Pinpoint the cell where the given text exists, returning its (X, Y) midpoint coordinate. 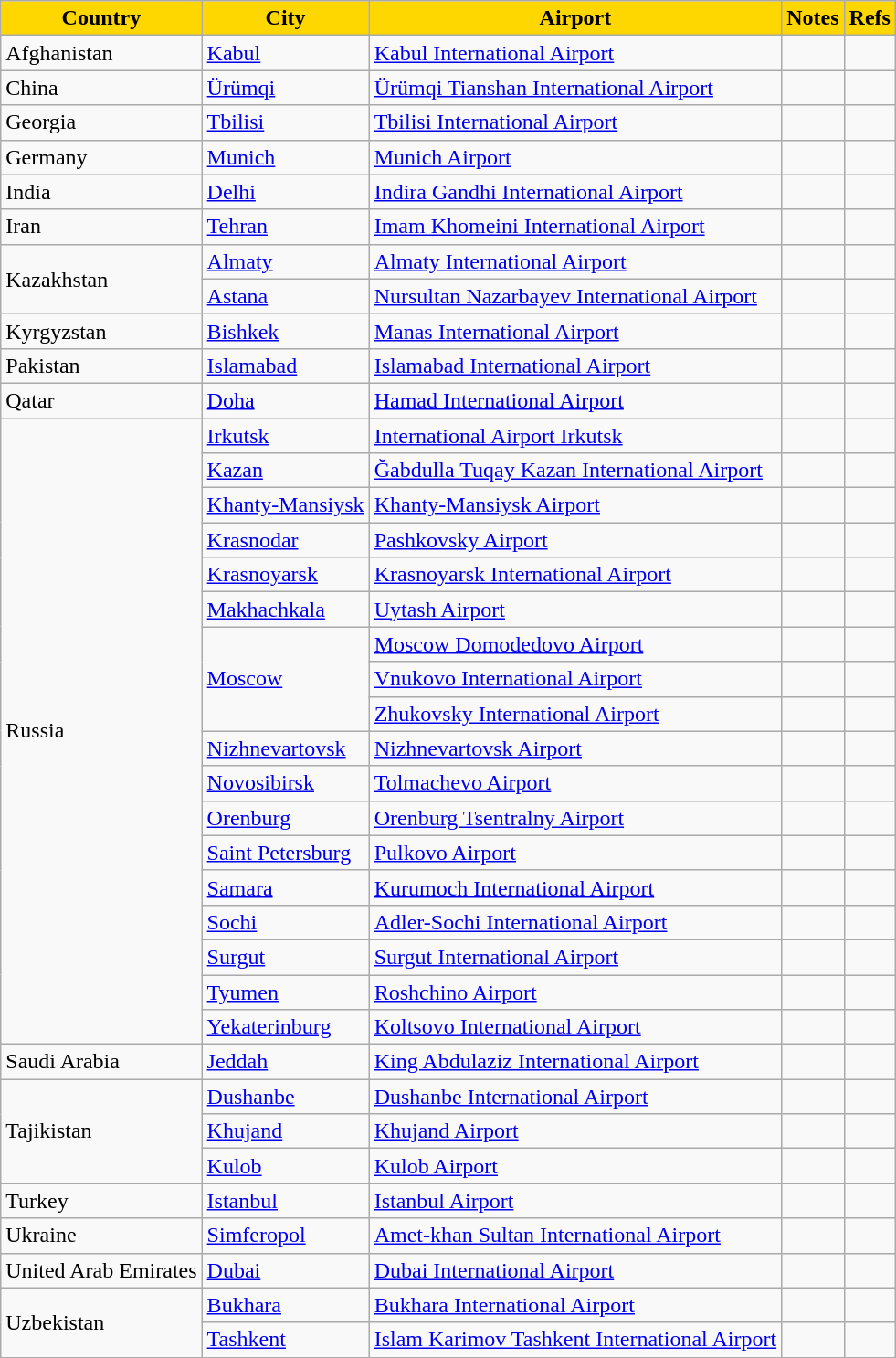
Jeddah (285, 1062)
Yekaterinburg (285, 1027)
Ürümqi (285, 88)
Orenburg (285, 818)
Krasnoyarsk International Airport (575, 575)
Nizhnevartovsk Airport (575, 748)
Country (101, 18)
Tajikistan (101, 1131)
Saint Petersburg (285, 853)
Khujand (285, 1131)
Georgia (101, 122)
Krasnodar (285, 540)
Simferopol (285, 1236)
Nursultan Nazarbayev International Airport (575, 296)
Kurumoch International Airport (575, 887)
Islam Karimov Tashkent International Airport (575, 1340)
Istanbul Airport (575, 1201)
Munich Airport (575, 157)
Turkey (101, 1201)
Doha (285, 400)
Afghanistan (101, 53)
Tbilisi International Airport (575, 122)
Uzbekistan (101, 1322)
Moscow (285, 679)
Pulkovo Airport (575, 853)
Munich (285, 157)
Indira Gandhi International Airport (575, 192)
Tehran (285, 227)
Imam Khomeini International Airport (575, 227)
Hamad International Airport (575, 400)
Kabul (285, 53)
Kyrgyzstan (101, 331)
Zhukovsky International Airport (575, 714)
Russia (101, 731)
Tbilisi (285, 122)
Khanty-Mansiysk Airport (575, 505)
Kabul International Airport (575, 53)
King Abdulaziz International Airport (575, 1062)
Irkutsk (285, 436)
Bukhara (285, 1305)
Makhachkala (285, 610)
Samara (285, 887)
Khujand Airport (575, 1131)
Bishkek (285, 331)
Amet-khan Sultan International Airport (575, 1236)
Novosibirsk (285, 783)
Saudi Arabia (101, 1062)
Koltsovo International Airport (575, 1027)
Khanty-Mansiysk (285, 505)
Almaty International Airport (575, 261)
Qatar (101, 400)
Moscow Domodedovo Airport (575, 644)
Adler-Sochi International Airport (575, 922)
Bukhara International Airport (575, 1305)
Manas International Airport (575, 331)
Surgut (285, 957)
Germany (101, 157)
Almaty (285, 261)
International Airport Irkutsk (575, 436)
Notes (813, 18)
Roshchino Airport (575, 992)
Tolmachevo Airport (575, 783)
Delhi (285, 192)
Ukraine (101, 1236)
Nizhnevartovsk (285, 748)
Kazan (285, 471)
Kulob Airport (575, 1166)
Kazakhstan (101, 279)
Islamabad (285, 366)
City (285, 18)
Tashkent (285, 1340)
Vnukovo International Airport (575, 679)
Iran (101, 227)
Dushanbe International Airport (575, 1097)
Krasnoyarsk (285, 575)
Kulob (285, 1166)
Dubai International Airport (575, 1270)
Pakistan (101, 366)
Astana (285, 296)
China (101, 88)
Ürümqi Tianshan International Airport (575, 88)
United Arab Emirates (101, 1270)
Istanbul (285, 1201)
Tyumen (285, 992)
Dushanbe (285, 1097)
Islamabad International Airport (575, 366)
Pashkovsky Airport (575, 540)
Orenburg Tsentralny Airport (575, 818)
Ğabdulla Tuqay Kazan International Airport (575, 471)
Airport (575, 18)
Dubai (285, 1270)
India (101, 192)
Refs (870, 18)
Uytash Airport (575, 610)
Sochi (285, 922)
Surgut International Airport (575, 957)
